Return [x, y] of the center of cell containing provided text 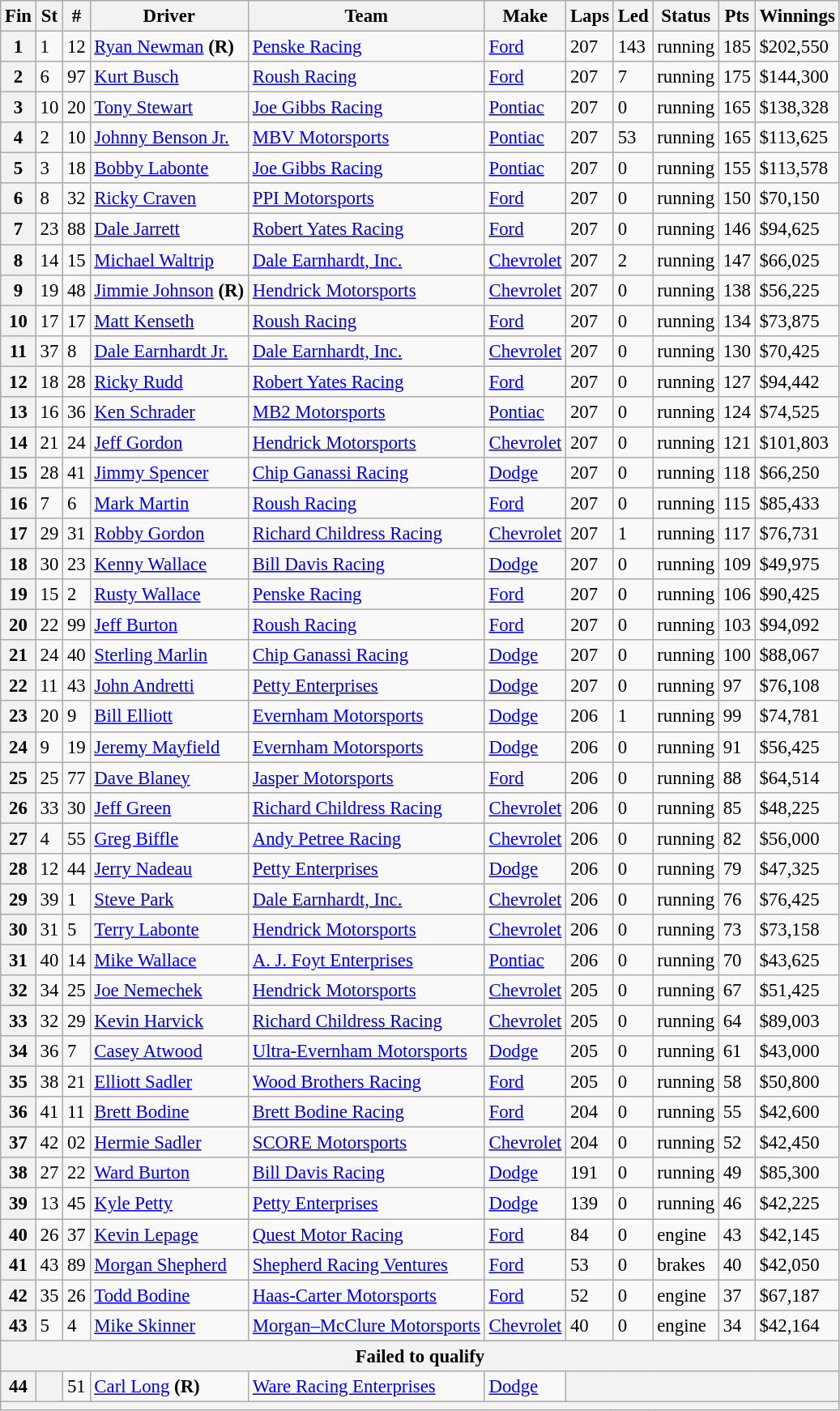
73 [737, 930]
Carl Long (R) [168, 1387]
Joe Nemechek [168, 991]
$42,164 [797, 1325]
Fin [19, 16]
02 [76, 1143]
Sterling Marlin [168, 655]
MB2 Motorsports [366, 412]
Tony Stewart [168, 108]
$42,450 [797, 1143]
82 [737, 838]
$138,328 [797, 108]
# [76, 16]
$73,875 [797, 321]
Dave Blaney [168, 778]
Michael Waltrip [168, 260]
Wood Brothers Racing [366, 1082]
Ryan Newman (R) [168, 47]
146 [737, 229]
Shepherd Racing Ventures [366, 1264]
Mark Martin [168, 503]
Morgan Shepherd [168, 1264]
Mike Wallace [168, 960]
77 [76, 778]
$49,975 [797, 565]
$113,578 [797, 168]
$56,225 [797, 290]
Jimmie Johnson (R) [168, 290]
Kyle Petty [168, 1204]
$66,025 [797, 260]
$42,600 [797, 1112]
Team [366, 16]
Jeremy Mayfield [168, 747]
51 [76, 1387]
79 [737, 869]
46 [737, 1204]
$73,158 [797, 930]
Dale Jarrett [168, 229]
Ricky Rudd [168, 382]
143 [633, 47]
185 [737, 47]
175 [737, 77]
$90,425 [797, 595]
Jeff Burton [168, 625]
$70,150 [797, 198]
$42,225 [797, 1204]
Ultra-Evernham Motorsports [366, 1051]
$88,067 [797, 655]
Driver [168, 16]
Morgan–McClure Motorsports [366, 1325]
Greg Biffle [168, 838]
155 [737, 168]
84 [590, 1234]
64 [737, 1021]
$42,050 [797, 1264]
Johnny Benson Jr. [168, 138]
$144,300 [797, 77]
Terry Labonte [168, 930]
John Andretti [168, 686]
147 [737, 260]
$70,425 [797, 351]
103 [737, 625]
100 [737, 655]
127 [737, 382]
Jeff Green [168, 808]
$76,108 [797, 686]
Bobby Labonte [168, 168]
SCORE Motorsports [366, 1143]
139 [590, 1204]
115 [737, 503]
$89,003 [797, 1021]
$101,803 [797, 442]
Quest Motor Racing [366, 1234]
$51,425 [797, 991]
Make [525, 16]
$67,187 [797, 1295]
124 [737, 412]
Kurt Busch [168, 77]
$76,731 [797, 534]
Pts [737, 16]
85 [737, 808]
Jeff Gordon [168, 442]
121 [737, 442]
$94,092 [797, 625]
Haas-Carter Motorsports [366, 1295]
138 [737, 290]
Laps [590, 16]
130 [737, 351]
76 [737, 899]
Hermie Sadler [168, 1143]
$48,225 [797, 808]
Elliott Sadler [168, 1082]
Bill Elliott [168, 717]
$113,625 [797, 138]
Todd Bodine [168, 1295]
Dale Earnhardt Jr. [168, 351]
$56,000 [797, 838]
Led [633, 16]
Kevin Harvick [168, 1021]
118 [737, 473]
Failed to qualify [420, 1356]
$42,145 [797, 1234]
Andy Petree Racing [366, 838]
Jerry Nadeau [168, 869]
Robby Gordon [168, 534]
91 [737, 747]
109 [737, 565]
Ricky Craven [168, 198]
Ware Racing Enterprises [366, 1387]
106 [737, 595]
Jasper Motorsports [366, 778]
Kenny Wallace [168, 565]
70 [737, 960]
$85,433 [797, 503]
$64,514 [797, 778]
89 [76, 1264]
Casey Atwood [168, 1051]
St [49, 16]
Kevin Lepage [168, 1234]
$202,550 [797, 47]
Winnings [797, 16]
A. J. Foyt Enterprises [366, 960]
$56,425 [797, 747]
Status [685, 16]
45 [76, 1204]
$74,781 [797, 717]
Mike Skinner [168, 1325]
49 [737, 1174]
Matt Kenseth [168, 321]
Ken Schrader [168, 412]
$85,300 [797, 1174]
150 [737, 198]
$76,425 [797, 899]
Brett Bodine Racing [366, 1112]
117 [737, 534]
$50,800 [797, 1082]
61 [737, 1051]
MBV Motorsports [366, 138]
$66,250 [797, 473]
67 [737, 991]
Brett Bodine [168, 1112]
$47,325 [797, 869]
PPI Motorsports [366, 198]
$94,625 [797, 229]
$94,442 [797, 382]
Ward Burton [168, 1174]
134 [737, 321]
Jimmy Spencer [168, 473]
Rusty Wallace [168, 595]
58 [737, 1082]
48 [76, 290]
$43,625 [797, 960]
brakes [685, 1264]
$43,000 [797, 1051]
Steve Park [168, 899]
191 [590, 1174]
$74,525 [797, 412]
